For the text-containing cell, return its midpoint in (x, y) coordinate format. 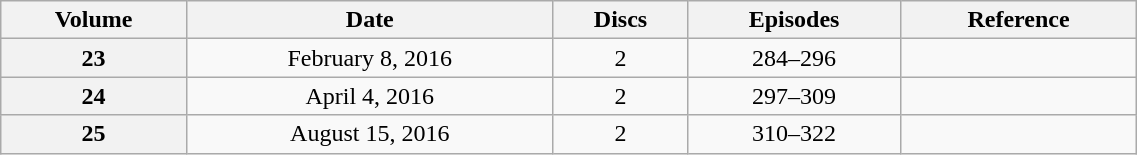
February 8, 2016 (370, 58)
April 4, 2016 (370, 96)
310–322 (794, 134)
23 (94, 58)
Discs (620, 20)
24 (94, 96)
Date (370, 20)
297–309 (794, 96)
Episodes (794, 20)
284–296 (794, 58)
August 15, 2016 (370, 134)
Reference (1018, 20)
Volume (94, 20)
25 (94, 134)
